From the cell containing the given text, extract its center point as (X, Y) coordinate. 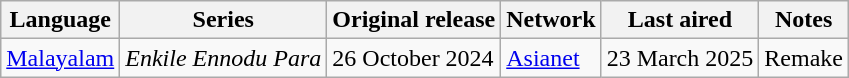
Malayalam (60, 58)
Language (60, 20)
23 March 2025 (680, 58)
Network (551, 20)
Enkile Ennodu Para (224, 58)
Last aired (680, 20)
26 October 2024 (414, 58)
Original release (414, 20)
Series (224, 20)
Asianet (551, 58)
Notes (804, 20)
Remake (804, 58)
